Pinpoint the cell where the given text exists, returning its (x, y) midpoint coordinate. 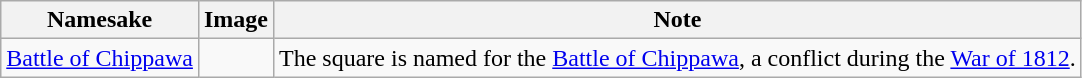
Note (677, 20)
The square is named for the Battle of Chippawa, a conflict during the War of 1812. (677, 58)
Battle of Chippawa (100, 58)
Image (236, 20)
Namesake (100, 20)
